Output the [X, Y] coordinate of the center of the cell containing the given text.  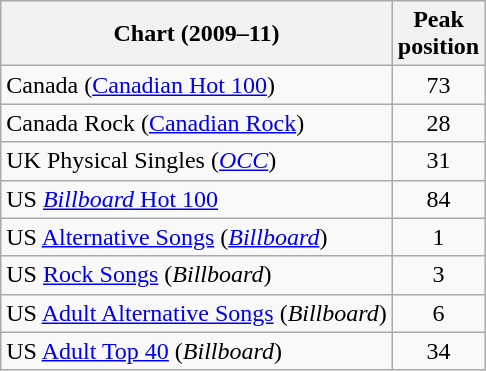
3 [438, 275]
Canada Rock (Canadian Rock) [197, 123]
Chart (2009–11) [197, 34]
73 [438, 85]
31 [438, 161]
34 [438, 351]
6 [438, 313]
US Adult Top 40 (Billboard) [197, 351]
US Rock Songs (Billboard) [197, 275]
US Billboard Hot 100 [197, 199]
84 [438, 199]
US Adult Alternative Songs (Billboard) [197, 313]
28 [438, 123]
Canada (Canadian Hot 100) [197, 85]
Peakposition [438, 34]
UK Physical Singles (OCC) [197, 161]
1 [438, 237]
US Alternative Songs (Billboard) [197, 237]
